Locate the cell with the specified text and output its (X, Y) center coordinate. 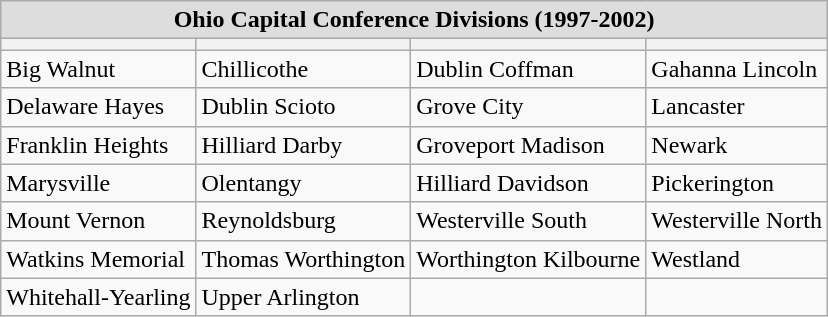
Delaware Hayes (98, 107)
Thomas Worthington (304, 259)
Westerville South (528, 221)
Watkins Memorial (98, 259)
Lancaster (737, 107)
Ohio Capital Conference Divisions (1997-2002) (414, 20)
Worthington Kilbourne (528, 259)
Groveport Madison (528, 145)
Pickerington (737, 183)
Hilliard Davidson (528, 183)
Marysville (98, 183)
Newark (737, 145)
Hilliard Darby (304, 145)
Grove City (528, 107)
Big Walnut (98, 69)
Chillicothe (304, 69)
Upper Arlington (304, 297)
Dublin Scioto (304, 107)
Reynoldsburg (304, 221)
Dublin Coffman (528, 69)
Olentangy (304, 183)
Whitehall-Yearling (98, 297)
Mount Vernon (98, 221)
Franklin Heights (98, 145)
Westland (737, 259)
Gahanna Lincoln (737, 69)
Westerville North (737, 221)
